Pinpoint the cell where the given text exists, returning its (x, y) midpoint coordinate. 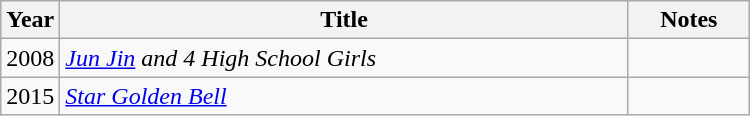
Jun Jin and 4 High School Girls (344, 58)
Year (30, 20)
2015 (30, 96)
2008 (30, 58)
Star Golden Bell (344, 96)
Title (344, 20)
Notes (688, 20)
